Return [X, Y] of the center of cell containing provided text 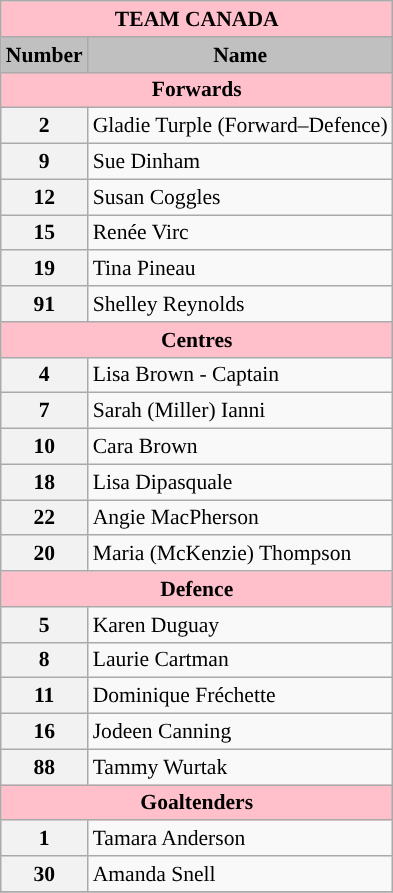
Goaltenders [197, 803]
12 [44, 197]
20 [44, 554]
11 [44, 696]
4 [44, 375]
Lisa Dipasquale [240, 482]
5 [44, 625]
Amanda Snell [240, 874]
Karen Duguay [240, 625]
18 [44, 482]
16 [44, 732]
Laurie Cartman [240, 660]
88 [44, 767]
Sarah (Miller) Ianni [240, 411]
Lisa Brown - Captain [240, 375]
15 [44, 233]
Gladie Turple (Forward–Defence) [240, 126]
9 [44, 162]
Centres [197, 340]
91 [44, 304]
Tina Pineau [240, 269]
Dominique Fréchette [240, 696]
2 [44, 126]
Number [44, 55]
Name [240, 55]
7 [44, 411]
1 [44, 839]
19 [44, 269]
Sue Dinham [240, 162]
Renée Virc [240, 233]
Shelley Reynolds [240, 304]
Susan Coggles [240, 197]
Jodeen Canning [240, 732]
Forwards [197, 90]
8 [44, 660]
Angie MacPherson [240, 518]
30 [44, 874]
Defence [197, 589]
10 [44, 447]
Maria (McKenzie) Thompson [240, 554]
Tamara Anderson [240, 839]
Cara Brown [240, 447]
22 [44, 518]
TEAM CANADA [197, 19]
Tammy Wurtak [240, 767]
